Detect which cell encompasses the target text, then output its [x, y] center coordinate. 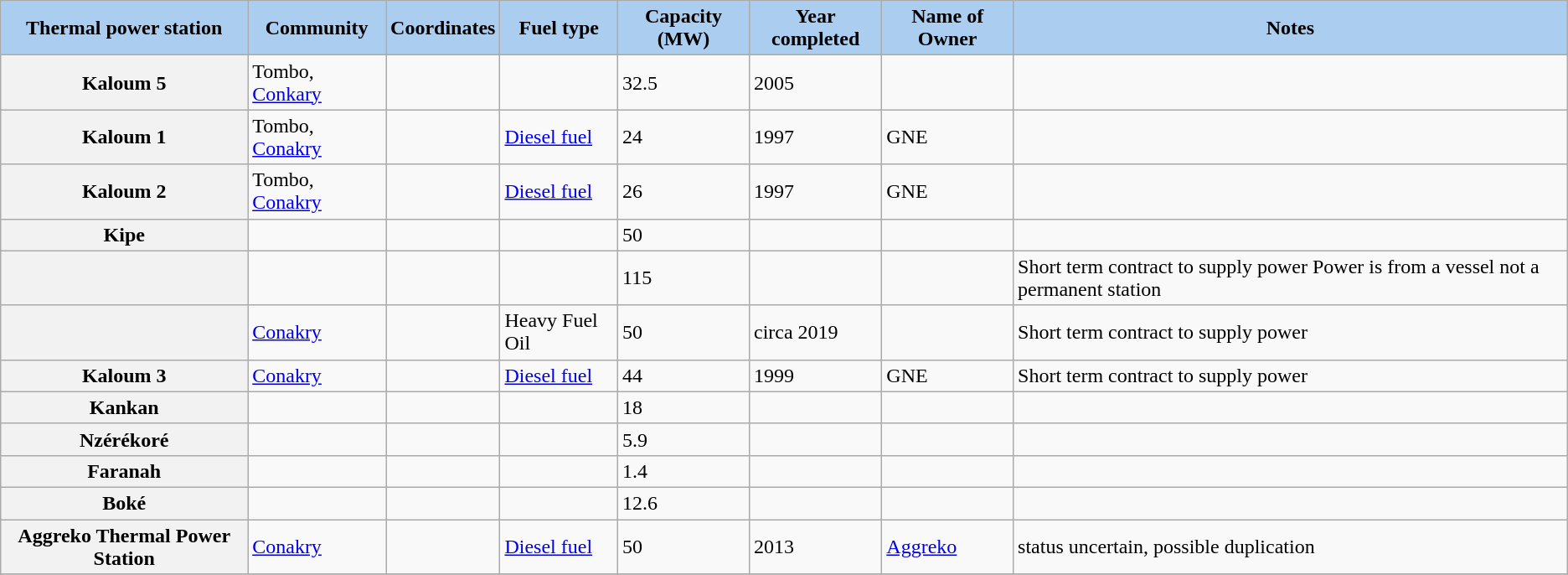
2005 [815, 82]
Coordinates [443, 28]
Community [317, 28]
Thermal power station [124, 28]
26 [683, 191]
Nzérékoré [124, 439]
Heavy Fuel Oil [560, 332]
circa 2019 [815, 332]
24 [683, 137]
32.5 [683, 82]
Aggreko [948, 547]
Capacity (MW) [683, 28]
Kaloum 5 [124, 82]
44 [683, 376]
Kaloum 2 [124, 191]
115 [683, 278]
Boké [124, 503]
Notes [1291, 28]
Kipe [124, 235]
18 [683, 407]
2013 [815, 547]
Faranah [124, 471]
1.4 [683, 471]
Aggreko Thermal Power Station [124, 547]
Year completed [815, 28]
Tombo, Conkary [317, 82]
Kankan [124, 407]
Kaloum 1 [124, 137]
12.6 [683, 503]
status uncertain, possible duplication [1291, 547]
5.9 [683, 439]
Short term contract to supply power Power is from a vessel not a permanent station [1291, 278]
Fuel type [560, 28]
1999 [815, 376]
Name of Owner [948, 28]
Kaloum 3 [124, 376]
